Output the (X, Y) coordinate of the center of the cell containing the given text.  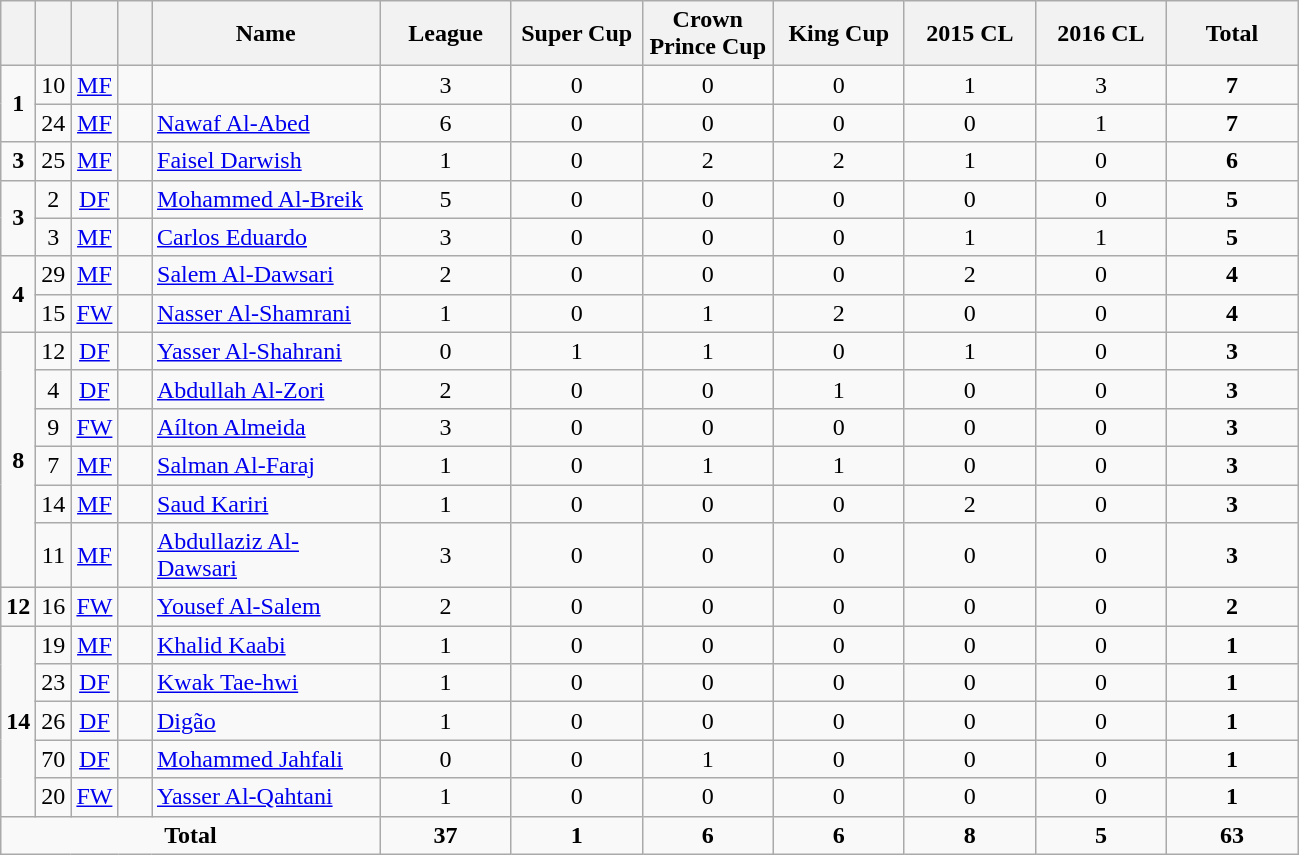
Faisel Darwish (266, 161)
24 (54, 123)
Crown Prince Cup (708, 34)
Nasser Al-Shamrani (266, 313)
Yasser Al-Qahtani (266, 797)
70 (54, 759)
9 (54, 427)
Yousef Al-Salem (266, 607)
63 (1232, 835)
Abdullah Al-Zori (266, 389)
Abdullaziz Al-Dawsari (266, 556)
Nawaf Al-Abed (266, 123)
16 (54, 607)
26 (54, 721)
Salem Al-Dawsari (266, 275)
Name (266, 34)
Digão (266, 721)
Mohammed Al-Breik (266, 199)
Kwak Tae-hwi (266, 683)
37 (446, 835)
Aílton Almeida (266, 427)
King Cup (838, 34)
15 (54, 313)
19 (54, 645)
Carlos Eduardo (266, 237)
League (446, 34)
Yasser Al-Shahrani (266, 351)
2015 CL (970, 34)
10 (54, 85)
Saud Kariri (266, 503)
Salman Al-Faraj (266, 465)
2016 CL (1100, 34)
Khalid Kaabi (266, 645)
Super Cup (576, 34)
20 (54, 797)
23 (54, 683)
29 (54, 275)
25 (54, 161)
Mohammed Jahfali (266, 759)
11 (54, 556)
